Scan for the cell matching the given text and deliver its (x, y) coordinate at center. 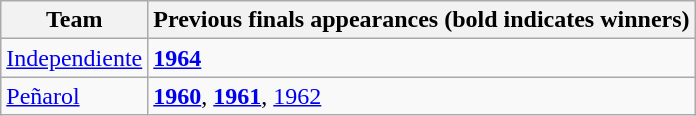
1964 (422, 58)
Peñarol (74, 96)
1960, 1961, 1962 (422, 96)
Independiente (74, 58)
Previous finals appearances (bold indicates winners) (422, 20)
Team (74, 20)
